Detect which cell encompasses the target text, then output its [x, y] center coordinate. 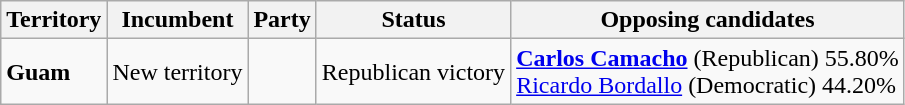
Guam [54, 72]
New territory [178, 72]
Republican victory [413, 72]
Opposing candidates [708, 20]
Status [413, 20]
Incumbent [178, 20]
Carlos Camacho (Republican) 55.80%Ricardo Bordallo (Democratic) 44.20% [708, 72]
Party [282, 20]
Territory [54, 20]
